Find where the given text appears and provide that cell's center as [X, Y] coordinate. 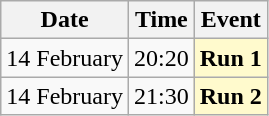
Time [161, 20]
Date [65, 20]
21:30 [161, 96]
Event [230, 20]
20:20 [161, 58]
Run 1 [230, 58]
Run 2 [230, 96]
